Locate the cell with the specified text and output its (x, y) center coordinate. 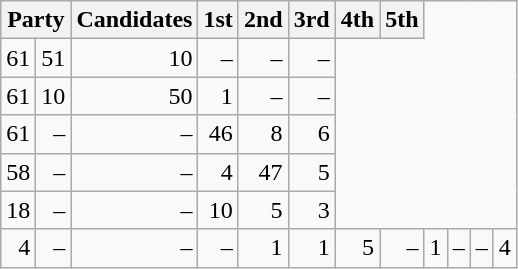
Candidates (134, 20)
1st (218, 20)
51 (54, 58)
47 (263, 172)
46 (218, 134)
5th (402, 20)
6 (312, 134)
2nd (263, 20)
Party (36, 20)
18 (18, 210)
50 (134, 96)
8 (263, 134)
3rd (312, 20)
4th (357, 20)
58 (18, 172)
3 (312, 210)
